Capture the cell that displays the provided text and extract its [x, y] central coordinate. 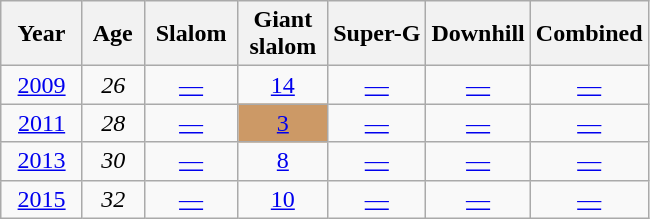
2009 [42, 85]
14 [283, 85]
Super-G [377, 34]
30 [113, 161]
Combined [589, 34]
Year [42, 34]
2011 [42, 123]
26 [113, 85]
Giant slalom [283, 34]
Downhill [478, 34]
2013 [42, 161]
10 [283, 199]
32 [113, 199]
3 [283, 123]
2015 [42, 199]
28 [113, 123]
Slalom [191, 34]
8 [283, 161]
Age [113, 34]
